Find where the given text appears and provide that cell's center as [X, Y] coordinate. 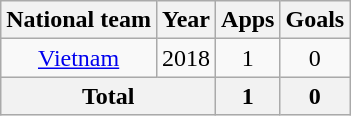
2018 [186, 58]
Goals [315, 20]
Vietnam [79, 58]
Total [108, 96]
Year [186, 20]
Apps [248, 20]
National team [79, 20]
